Extract the [x, y] coordinate from the center of the cell holding the provided text.  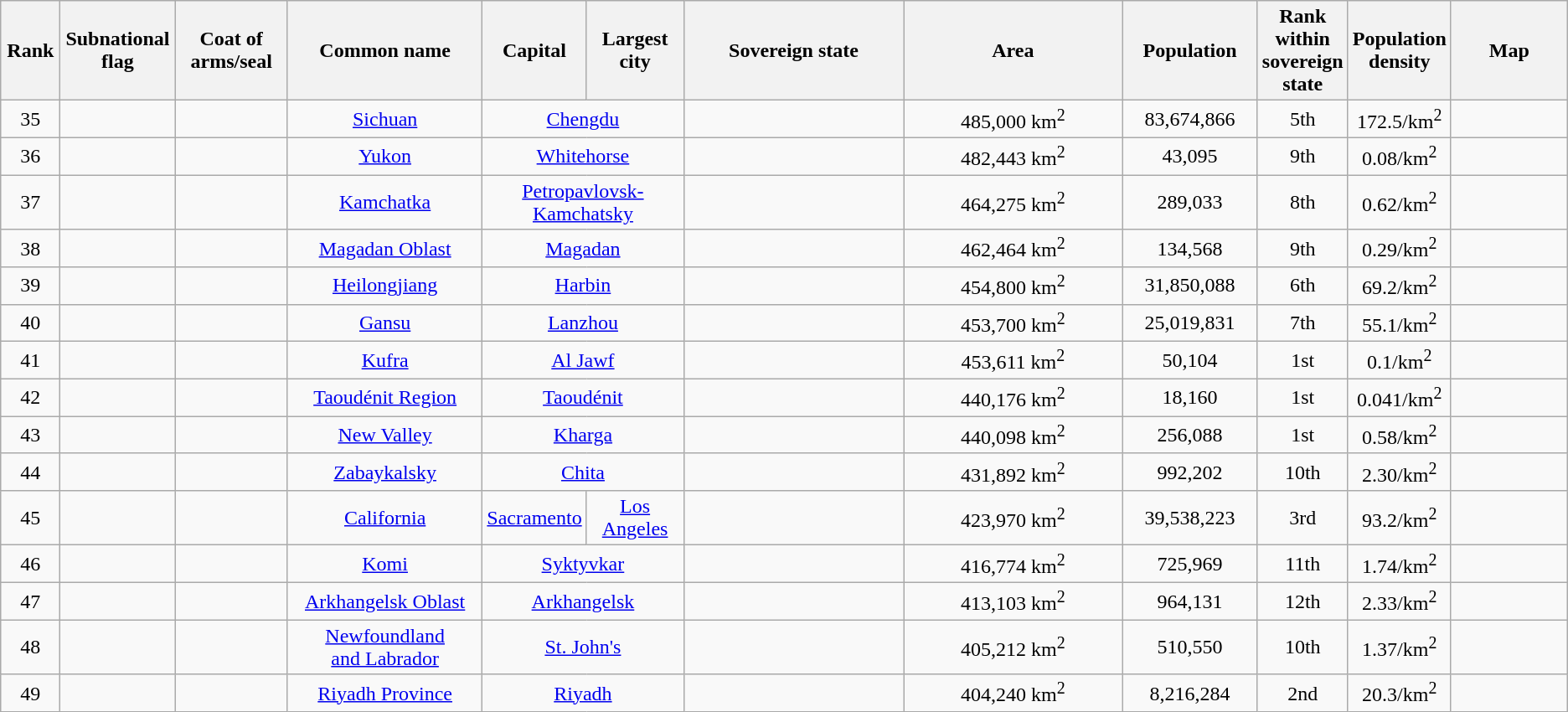
Harbin [583, 286]
48 [30, 647]
440,176 km2 [1014, 397]
413,103 km2 [1014, 601]
Chita [583, 472]
0.58/km2 [1399, 436]
New Valley [384, 436]
Newfoundlandand Labrador [384, 647]
2.33/km2 [1399, 601]
992,202 [1189, 472]
462,464 km2 [1014, 248]
134,568 [1189, 248]
California [384, 518]
Zabaykalsky [384, 472]
Area [1014, 50]
Los Angeles [635, 518]
172.5/km2 [1399, 119]
40 [30, 323]
Syktyvkar [583, 565]
45 [30, 518]
55.1/km2 [1399, 323]
1.74/km2 [1399, 565]
Yukon [384, 156]
Common name [384, 50]
Rank within sovereign state [1302, 50]
47 [30, 601]
Kufra [384, 360]
510,550 [1189, 647]
725,969 [1189, 565]
St. John's [583, 647]
83,674,866 [1189, 119]
Population [1189, 50]
440,098 km2 [1014, 436]
12th [1302, 601]
43,095 [1189, 156]
Magadan [583, 248]
7th [1302, 323]
Taoudénit Region [384, 397]
Sichuan [384, 119]
464,275 km2 [1014, 203]
0.29/km2 [1399, 248]
Riyadh [583, 694]
454,800 km2 [1014, 286]
Al Jawf [583, 360]
Whitehorse [583, 156]
20.3/km2 [1399, 694]
Largest city [635, 50]
6th [1302, 286]
0.08/km2 [1399, 156]
Rank [30, 50]
Lanzhou [583, 323]
0.041/km2 [1399, 397]
8th [1302, 203]
485,000 km2 [1014, 119]
50,104 [1189, 360]
Taoudénit [583, 397]
Arkhangelsk Oblast [384, 601]
423,970 km2 [1014, 518]
Magadan Oblast [384, 248]
404,240 km2 [1014, 694]
25,019,831 [1189, 323]
93.2/km2 [1399, 518]
405,212 km2 [1014, 647]
Kharga [583, 436]
44 [30, 472]
11th [1302, 565]
35 [30, 119]
39,538,223 [1189, 518]
8,216,284 [1189, 694]
Capital [534, 50]
289,033 [1189, 203]
Gansu [384, 323]
453,611 km2 [1014, 360]
431,892 km2 [1014, 472]
Sovereign state [794, 50]
Chengdu [583, 119]
31,850,088 [1189, 286]
Arkhangelsk [583, 601]
Sacramento [534, 518]
38 [30, 248]
2nd [1302, 694]
Subnational flag [117, 50]
5th [1302, 119]
39 [30, 286]
46 [30, 565]
69.2/km2 [1399, 286]
Petropavlovsk-Kamchatsky [583, 203]
43 [30, 436]
Kamchatka [384, 203]
Heilongjiang [384, 286]
964,131 [1189, 601]
41 [30, 360]
Komi [384, 565]
18,160 [1189, 397]
453,700 km2 [1014, 323]
Map [1509, 50]
Coat of arms/seal [231, 50]
482,443 km2 [1014, 156]
1.37/km2 [1399, 647]
256,088 [1189, 436]
42 [30, 397]
Population density [1399, 50]
36 [30, 156]
2.30/km2 [1399, 472]
0.1/km2 [1399, 360]
3rd [1302, 518]
0.62/km2 [1399, 203]
416,774 km2 [1014, 565]
49 [30, 694]
Riyadh Province [384, 694]
37 [30, 203]
